Pinpoint the cell where the given text exists, returning its [X, Y] midpoint coordinate. 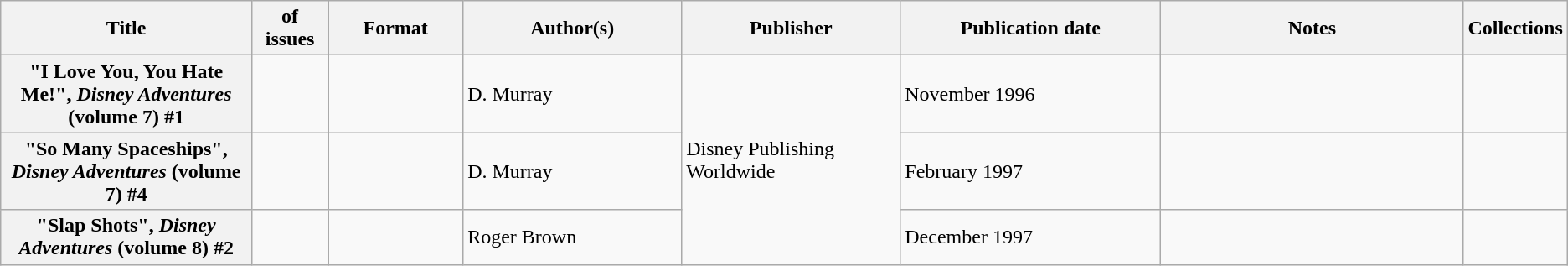
Collections [1515, 29]
November 1996 [1030, 94]
Notes [1312, 29]
of issues [290, 29]
"Slap Shots", Disney Adventures (volume 8) #2 [126, 237]
"So Many Spaceships", Disney Adventures (volume 7) #4 [126, 171]
Author(s) [573, 29]
Format [395, 29]
"I Love You, You Hate Me!", Disney Adventures (volume 7) #1 [126, 94]
Disney Publishing Worldwide [791, 159]
Title [126, 29]
February 1997 [1030, 171]
Publisher [791, 29]
December 1997 [1030, 237]
Roger Brown [573, 237]
Publication date [1030, 29]
